Output the (x, y) coordinate of the center of the cell containing the given text.  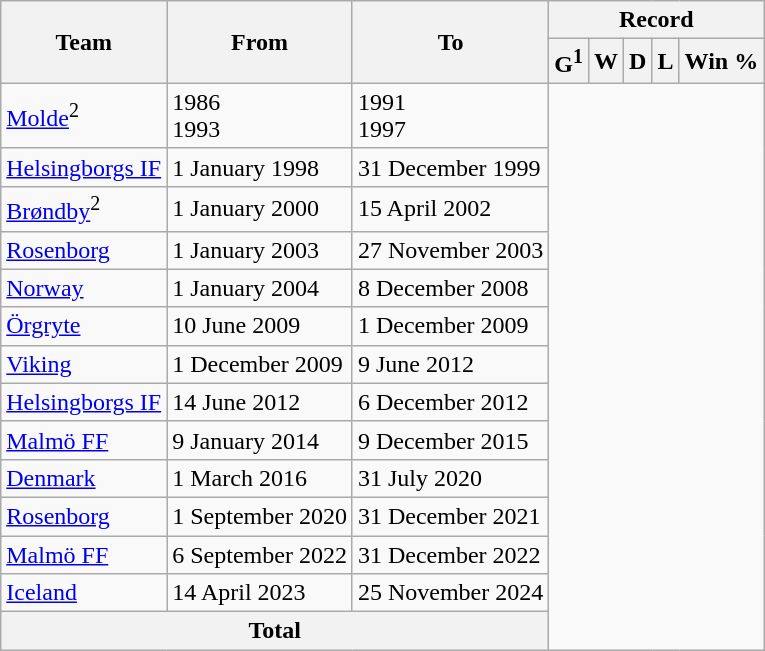
Denmark (84, 478)
1 March 2016 (260, 478)
1 January 2003 (260, 250)
Brøndby2 (84, 208)
31 December 2022 (450, 555)
Viking (84, 364)
1 January 1998 (260, 167)
Total (275, 631)
19861993 (260, 116)
8 December 2008 (450, 288)
From (260, 42)
Team (84, 42)
1 January 2004 (260, 288)
6 September 2022 (260, 555)
9 June 2012 (450, 364)
9 December 2015 (450, 440)
9 January 2014 (260, 440)
6 December 2012 (450, 402)
27 November 2003 (450, 250)
Record (656, 20)
G1 (569, 62)
1 January 2000 (260, 208)
31 December 1999 (450, 167)
14 April 2023 (260, 593)
Iceland (84, 593)
19911997 (450, 116)
25 November 2024 (450, 593)
Örgryte (84, 326)
15 April 2002 (450, 208)
14 June 2012 (260, 402)
Molde2 (84, 116)
31 December 2021 (450, 516)
L (666, 62)
10 June 2009 (260, 326)
31 July 2020 (450, 478)
Norway (84, 288)
W (606, 62)
D (638, 62)
To (450, 42)
1 September 2020 (260, 516)
Win % (722, 62)
